Find where the given text appears and provide that cell's center as (X, Y) coordinate. 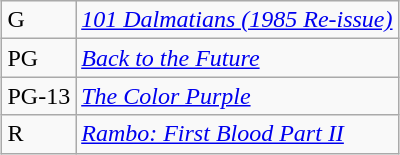
Rambo: First Blood Part II (237, 134)
The Color Purple (237, 96)
PG-13 (39, 96)
101 Dalmatians (1985 Re-issue) (237, 20)
R (39, 134)
G (39, 20)
PG (39, 58)
Back to the Future (237, 58)
